From the cell containing the given text, extract its center point as [x, y] coordinate. 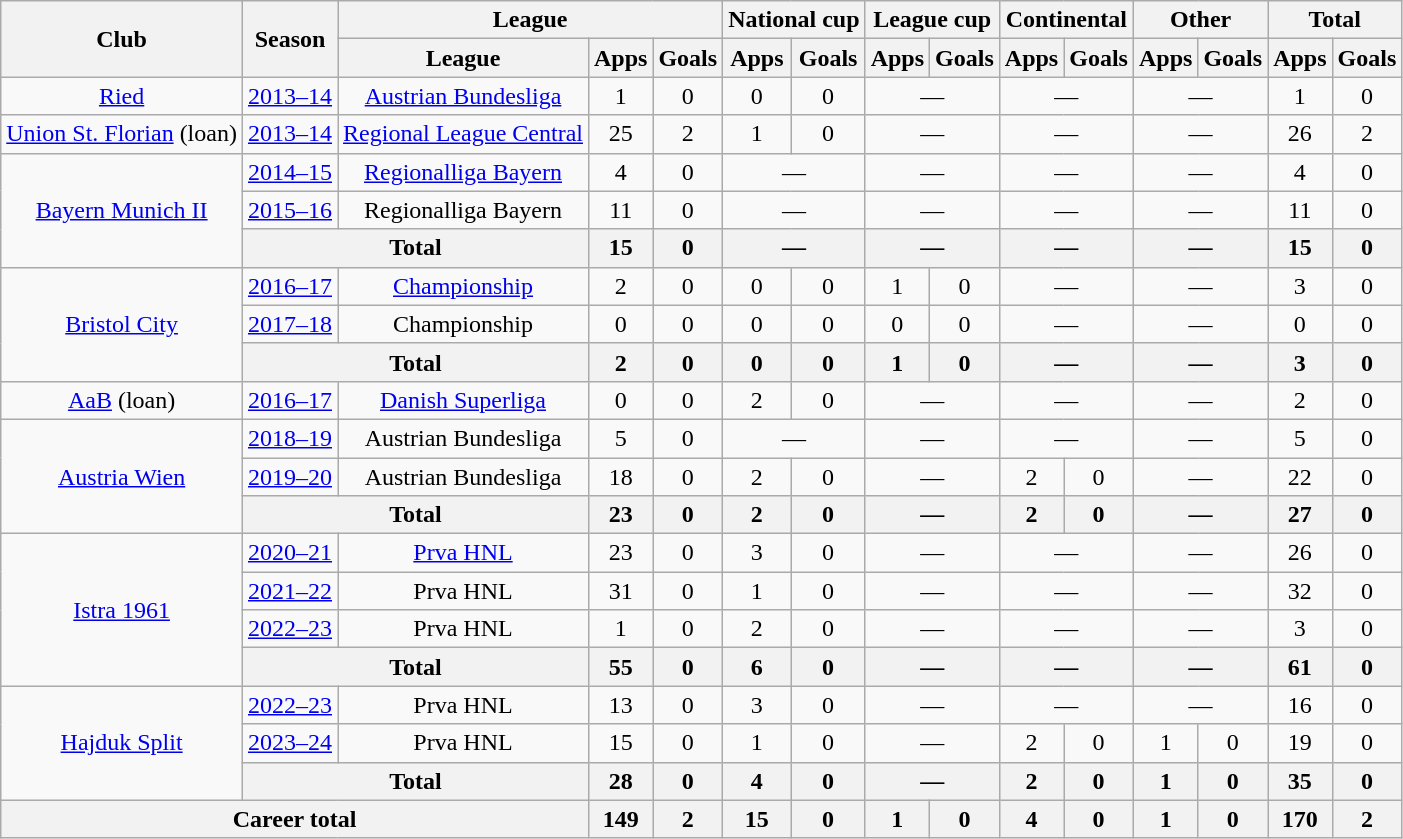
2014–15 [290, 172]
32 [1300, 591]
16 [1300, 705]
2020–21 [290, 553]
31 [620, 591]
League cup [932, 20]
2021–22 [290, 591]
2019–20 [290, 477]
AaB (loan) [122, 400]
Career total [295, 819]
2017–18 [290, 324]
18 [620, 477]
Hajduk Split [122, 743]
170 [1300, 819]
Union St. Florian (loan) [122, 134]
22 [1300, 477]
Bayern Munich II [122, 210]
Istra 1961 [122, 610]
6 [757, 667]
Other [1200, 20]
Ried [122, 96]
National cup [794, 20]
61 [1300, 667]
27 [1300, 515]
2018–19 [290, 438]
13 [620, 705]
35 [1300, 781]
2023–24 [290, 743]
25 [620, 134]
Danish Superliga [464, 400]
149 [620, 819]
Continental [1066, 20]
Club [122, 39]
19 [1300, 743]
Season [290, 39]
Bristol City [122, 324]
2015–16 [290, 210]
28 [620, 781]
Austria Wien [122, 476]
55 [620, 667]
Regional League Central [464, 134]
